From the cell containing the given text, extract its center point as [X, Y] coordinate. 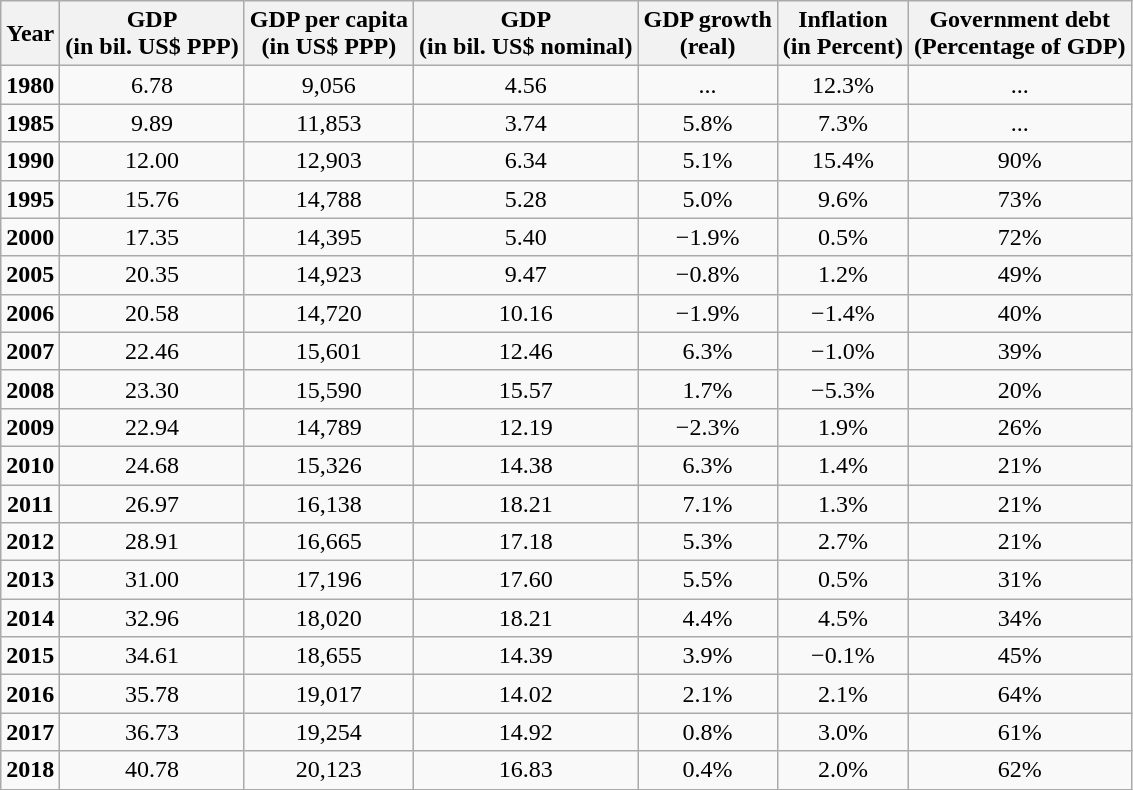
14,720 [328, 313]
5.40 [526, 237]
26.97 [152, 503]
2015 [30, 656]
5.8% [708, 123]
−1.4% [842, 313]
17,196 [328, 580]
22.94 [152, 427]
2014 [30, 618]
GDP(in bil. US$ PPP) [152, 34]
4.56 [526, 85]
0.4% [708, 770]
1.9% [842, 427]
7.1% [708, 503]
20.35 [152, 275]
2.7% [842, 542]
2011 [30, 503]
GDP per capita(in US$ PPP) [328, 34]
14,923 [328, 275]
−0.1% [842, 656]
12,903 [328, 161]
20% [1020, 389]
9.89 [152, 123]
Government debt(Percentage of GDP) [1020, 34]
18,020 [328, 618]
15,590 [328, 389]
18,655 [328, 656]
5.3% [708, 542]
17.35 [152, 237]
6.34 [526, 161]
1985 [30, 123]
Year [30, 34]
45% [1020, 656]
2013 [30, 580]
1995 [30, 199]
1980 [30, 85]
26% [1020, 427]
20.58 [152, 313]
2012 [30, 542]
14.39 [526, 656]
1.4% [842, 465]
36.73 [152, 732]
10.16 [526, 313]
31% [1020, 580]
1990 [30, 161]
62% [1020, 770]
1.7% [708, 389]
2010 [30, 465]
34% [1020, 618]
40% [1020, 313]
2017 [30, 732]
16,138 [328, 503]
19,254 [328, 732]
1.3% [842, 503]
9.6% [842, 199]
15.4% [842, 161]
16.83 [526, 770]
5.1% [708, 161]
40.78 [152, 770]
20,123 [328, 770]
19,017 [328, 694]
22.46 [152, 351]
72% [1020, 237]
35.78 [152, 694]
14,788 [328, 199]
73% [1020, 199]
5.5% [708, 580]
9,056 [328, 85]
2008 [30, 389]
Inflation(in Percent) [842, 34]
2018 [30, 770]
2005 [30, 275]
14.92 [526, 732]
3.9% [708, 656]
2006 [30, 313]
2009 [30, 427]
2007 [30, 351]
2000 [30, 237]
14.02 [526, 694]
23.30 [152, 389]
15,601 [328, 351]
−2.3% [708, 427]
49% [1020, 275]
2.0% [842, 770]
14,395 [328, 237]
0.8% [708, 732]
39% [1020, 351]
12.3% [842, 85]
16,665 [328, 542]
34.61 [152, 656]
14,789 [328, 427]
3.74 [526, 123]
1.2% [842, 275]
−0.8% [708, 275]
64% [1020, 694]
4.4% [708, 618]
11,853 [328, 123]
15.76 [152, 199]
6.78 [152, 85]
4.5% [842, 618]
7.3% [842, 123]
17.60 [526, 580]
90% [1020, 161]
2016 [30, 694]
14.38 [526, 465]
32.96 [152, 618]
28.91 [152, 542]
17.18 [526, 542]
12.19 [526, 427]
61% [1020, 732]
12.46 [526, 351]
−5.3% [842, 389]
3.0% [842, 732]
31.00 [152, 580]
12.00 [152, 161]
15.57 [526, 389]
GDP(in bil. US$ nominal) [526, 34]
5.0% [708, 199]
5.28 [526, 199]
−1.0% [842, 351]
24.68 [152, 465]
9.47 [526, 275]
GDP growth(real) [708, 34]
15,326 [328, 465]
